Find where the given text appears and provide that cell's center as [x, y] coordinate. 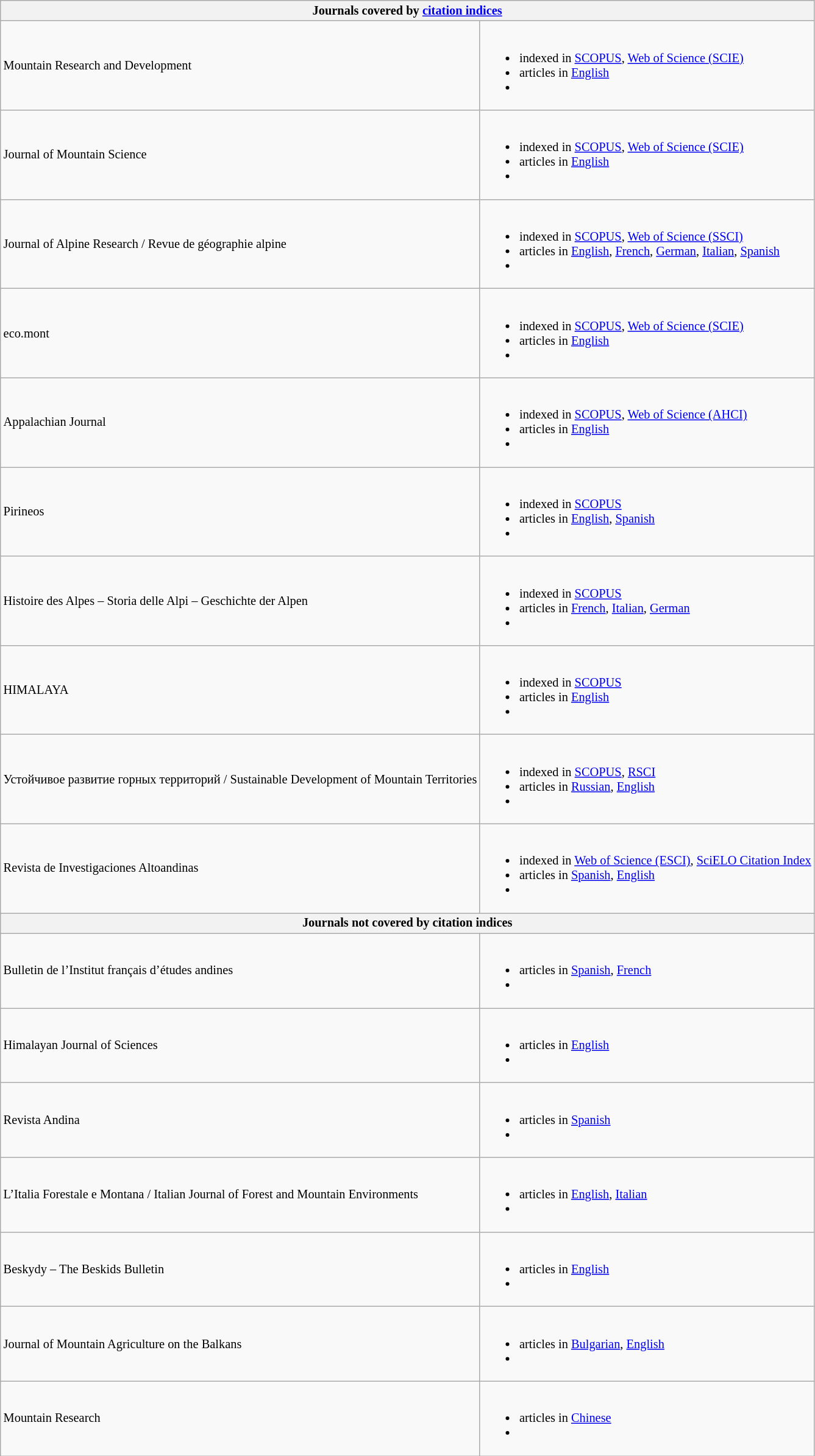
Journal of Alpine Research / Revue de géographie alpine [240, 244]
Revista de Investigaciones Altoandinas [240, 868]
Journal of Mountain Agriculture on the Balkans [240, 1343]
Appalachian Journal [240, 422]
indexed in SCOPUS, Web of Science (SSCI)articles in English, French, German, Italian, Spanish [647, 244]
Himalayan Journal of Sciences [240, 1045]
eco.mont [240, 333]
indexed in SCOPUSarticles in French, Italian, German [647, 601]
Journals not covered by citation indices [407, 923]
Journals covered by citation indices [407, 10]
Revista Andina [240, 1120]
HIMALAYA [240, 690]
articles in Spanish [647, 1120]
articles in Chinese [647, 1418]
Histoire des Alpes – Storia delle Alpi – Geschichte der Alpen [240, 601]
Mountain Research [240, 1418]
indexed in SCOPUS, Web of Science (AHCI)articles in English [647, 422]
Pirineos [240, 511]
articles in Spanish, French [647, 970]
indexed in Web of Science (ESCI), SciELO Citation Indexarticles in Spanish, English [647, 868]
articles in Bulgarian, English [647, 1343]
Bulletin de l’Institut français d’études andines [240, 970]
L’Italia Forestale e Montana / Italian Journal of Forest and Mountain Environments [240, 1194]
articles in English, Italian [647, 1194]
Mountain Research and Development [240, 65]
indexed in SCOPUSarticles in English [647, 690]
Journal of Mountain Science [240, 154]
Beskydy – The Beskids Bulletin [240, 1269]
Устойчивое развитие горных территорий / Sustainable Development of Mountain Territories [240, 779]
indexed in SCOPUSarticles in English, Spanish [647, 511]
indexed in SCOPUS, RSCIarticles in Russian, English [647, 779]
